Scan for the cell matching the given text and deliver its [X, Y] coordinate at center. 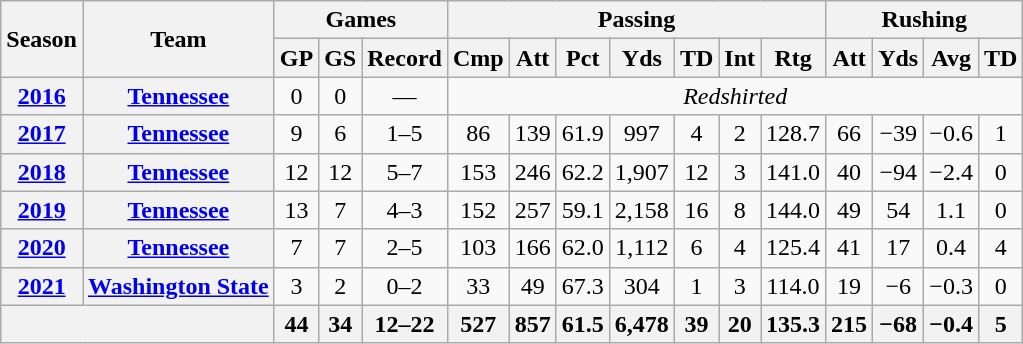
304 [642, 286]
857 [532, 324]
Season [42, 39]
17 [898, 248]
−0.3 [952, 286]
139 [532, 134]
144.0 [794, 210]
Cmp [478, 58]
527 [478, 324]
16 [696, 210]
Int [740, 58]
6,478 [642, 324]
66 [850, 134]
Pct [582, 58]
86 [478, 134]
Avg [952, 58]
141.0 [794, 172]
1.1 [952, 210]
8 [740, 210]
153 [478, 172]
257 [532, 210]
215 [850, 324]
152 [478, 210]
114.0 [794, 286]
−2.4 [952, 172]
2019 [42, 210]
1,112 [642, 248]
0–2 [405, 286]
62.0 [582, 248]
5–7 [405, 172]
Washington State [178, 286]
−68 [898, 324]
62.2 [582, 172]
Rushing [924, 20]
128.7 [794, 134]
125.4 [794, 248]
0.4 [952, 248]
— [405, 96]
997 [642, 134]
2016 [42, 96]
9 [296, 134]
GP [296, 58]
135.3 [794, 324]
54 [898, 210]
−6 [898, 286]
2017 [42, 134]
5 [1000, 324]
12–22 [405, 324]
2018 [42, 172]
−94 [898, 172]
166 [532, 248]
19 [850, 286]
2,158 [642, 210]
39 [696, 324]
34 [340, 324]
GS [340, 58]
2021 [42, 286]
59.1 [582, 210]
103 [478, 248]
41 [850, 248]
Rtg [794, 58]
44 [296, 324]
67.3 [582, 286]
246 [532, 172]
33 [478, 286]
1,907 [642, 172]
40 [850, 172]
4–3 [405, 210]
Team [178, 39]
Redshirted [734, 96]
61.9 [582, 134]
2020 [42, 248]
20 [740, 324]
2–5 [405, 248]
Passing [636, 20]
Games [360, 20]
1–5 [405, 134]
61.5 [582, 324]
Record [405, 58]
−39 [898, 134]
13 [296, 210]
−0.4 [952, 324]
−0.6 [952, 134]
